For the text-containing cell, return its midpoint in (x, y) coordinate format. 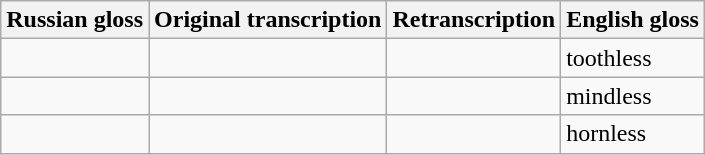
toothless (633, 58)
hornless (633, 134)
Russian gloss (75, 20)
mindless (633, 96)
Original transcription (268, 20)
Retranscription (474, 20)
English gloss (633, 20)
